Scan for the cell matching the given text and deliver its (X, Y) coordinate at center. 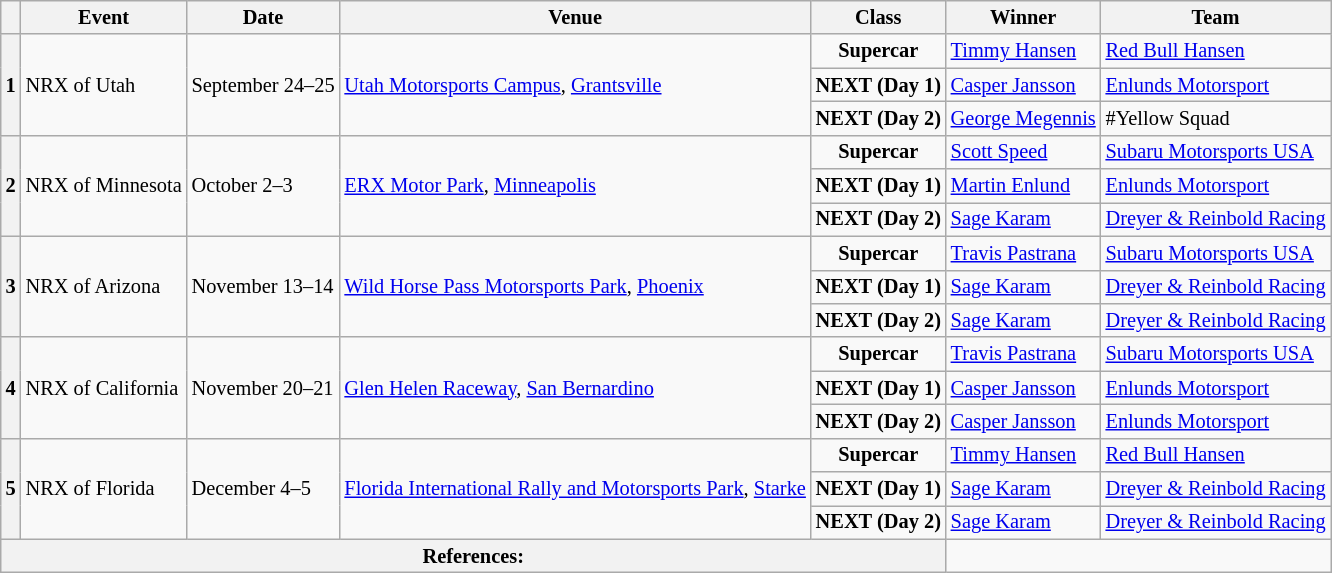
3 (11, 286)
Event (104, 17)
NRX of California (104, 388)
NRX of Minnesota (104, 186)
Utah Motorsports Campus, Grantsville (576, 84)
NRX of Arizona (104, 286)
1 (11, 84)
October 2–3 (264, 186)
5 (11, 488)
#Yellow Squad (1216, 118)
Glen Helen Raceway, San Bernardino (576, 388)
Florida International Rally and Motorsports Park, Starke (576, 488)
4 (11, 388)
September 24–25 (264, 84)
Wild Horse Pass Motorsports Park, Phoenix (576, 286)
NRX of Utah (104, 84)
November 13–14 (264, 286)
Date (264, 17)
November 20–21 (264, 388)
Class (878, 17)
Scott Speed (1024, 152)
Venue (576, 17)
2 (11, 186)
Winner (1024, 17)
Martin Enlund (1024, 186)
NRX of Florida (104, 488)
George Megennis (1024, 118)
December 4–5 (264, 488)
Team (1216, 17)
References: (474, 556)
ERX Motor Park, Minneapolis (576, 186)
